Search for the cell housing the specified text and yield its [X, Y] center coordinate. 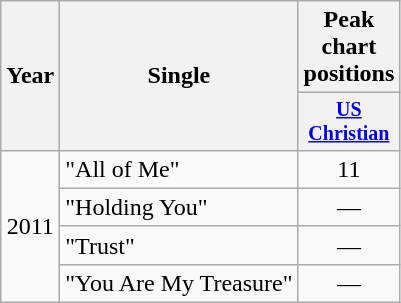
2011 [30, 226]
Single [179, 76]
Year [30, 76]
US Christian [349, 122]
"All of Me" [179, 169]
"Holding You" [179, 207]
11 [349, 169]
"Trust" [179, 245]
"You Are My Treasure" [179, 283]
Peak chart positions [349, 47]
